Detect which cell encompasses the target text, then output its [x, y] center coordinate. 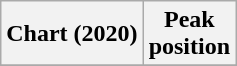
Peakposition [189, 34]
Chart (2020) [72, 34]
